Scan for the cell matching the given text and deliver its (X, Y) coordinate at center. 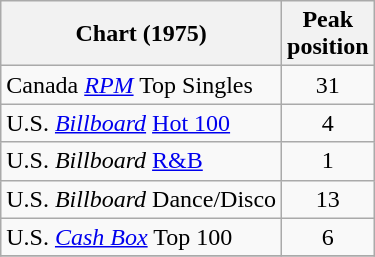
13 (328, 199)
U.S. Billboard Dance/Disco (142, 199)
31 (328, 85)
4 (328, 123)
6 (328, 237)
Chart (1975) (142, 34)
U.S. Billboard Hot 100 (142, 123)
1 (328, 161)
Canada RPM Top Singles (142, 85)
U.S. Billboard R&B (142, 161)
Peakposition (328, 34)
U.S. Cash Box Top 100 (142, 237)
